Return the (x, y) coordinate for the center point of the cell that contains the specified text.  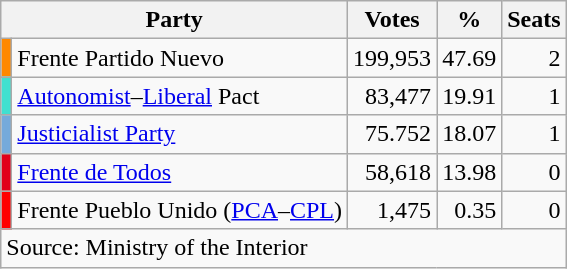
19.91 (470, 96)
Party (174, 20)
47.69 (470, 58)
83,477 (392, 96)
2 (534, 58)
Frente Pueblo Unido (PCA–CPL) (180, 210)
Votes (392, 20)
0.35 (470, 210)
Frente Partido Nuevo (180, 58)
13.98 (470, 172)
199,953 (392, 58)
Justicialist Party (180, 134)
Seats (534, 20)
% (470, 20)
18.07 (470, 134)
Source: Ministry of the Interior (284, 248)
Autonomist–Liberal Pact (180, 96)
Frente de Todos (180, 172)
75.752 (392, 134)
58,618 (392, 172)
1,475 (392, 210)
